Find where the given text appears and provide that cell's center as [X, Y] coordinate. 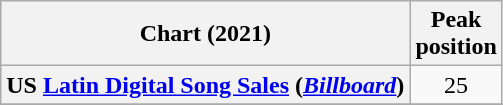
US Latin Digital Song Sales (Billboard) [206, 85]
Peak position [456, 34]
Chart (2021) [206, 34]
25 [456, 85]
